Provide the (X, Y) coordinate of the cell's center where the given text is located.  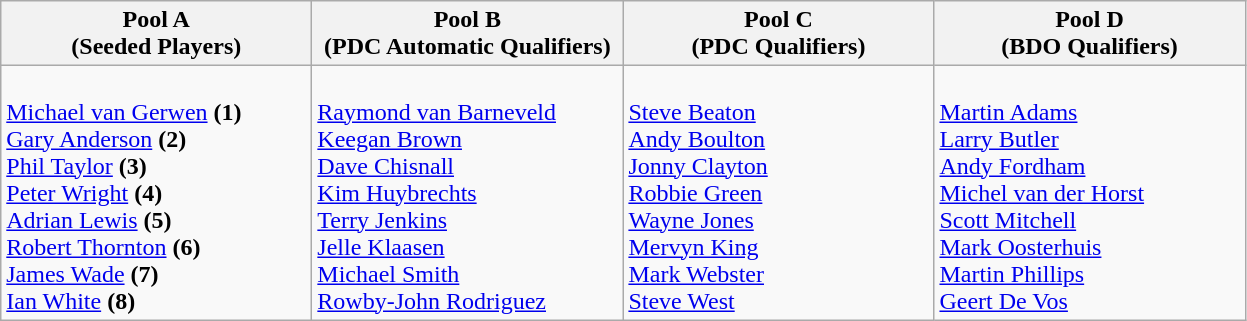
Pool D(BDO Qualifiers) (1090, 34)
Raymond van Barneveld Keegan Brown Dave Chisnall Kim Huybrechts Terry Jenkins Jelle Klaasen Michael Smith Rowby-John Rodriguez (468, 193)
Martin Adams Larry Butler Andy Fordham Michel van der Horst Scott Mitchell Mark Oosterhuis Martin Phillips Geert De Vos (1090, 193)
Pool C(PDC Qualifiers) (778, 34)
Michael van Gerwen (1) Gary Anderson (2) Phil Taylor (3) Peter Wright (4) Adrian Lewis (5) Robert Thornton (6) James Wade (7) Ian White (8) (156, 193)
Steve Beaton Andy Boulton Jonny Clayton Robbie Green Wayne Jones Mervyn King Mark Webster Steve West (778, 193)
Pool B(PDC Automatic Qualifiers) (468, 34)
Pool A(Seeded Players) (156, 34)
